Detect which cell encompasses the target text, then output its [x, y] center coordinate. 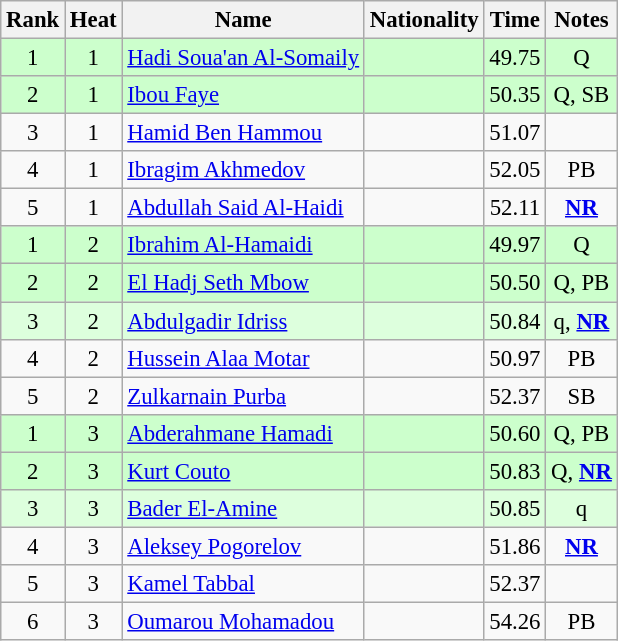
52.05 [515, 170]
SB [582, 396]
Hussein Alaa Motar [244, 358]
Abdulgadir Idriss [244, 321]
Hamid Ben Hammou [244, 133]
q, NR [582, 321]
Notes [582, 20]
Kurt Couto [244, 471]
Nationality [424, 20]
Ibragim Akhmedov [244, 170]
50.35 [515, 95]
Bader El-Amine [244, 509]
Name [244, 20]
Abderahmane Hamadi [244, 433]
Kamel Tabbal [244, 584]
51.86 [515, 546]
Q, NR [582, 471]
50.50 [515, 283]
50.60 [515, 433]
49.75 [515, 58]
52.11 [515, 208]
50.85 [515, 509]
Ibrahim Al-Hamaidi [244, 245]
51.07 [515, 133]
Zulkarnain Purba [244, 396]
6 [33, 621]
Abdullah Said Al-Haidi [244, 208]
Heat [94, 20]
Time [515, 20]
Oumarou Mohamadou [244, 621]
El Hadj Seth Mbow [244, 283]
Aleksey Pogorelov [244, 546]
50.83 [515, 471]
Q, SB [582, 95]
Ibou Faye [244, 95]
50.84 [515, 321]
Rank [33, 20]
54.26 [515, 621]
q [582, 509]
50.97 [515, 358]
Hadi Soua'an Al-Somaily [244, 58]
49.97 [515, 245]
